Provide the [X, Y] coordinate of the cell's center where the given text is located.  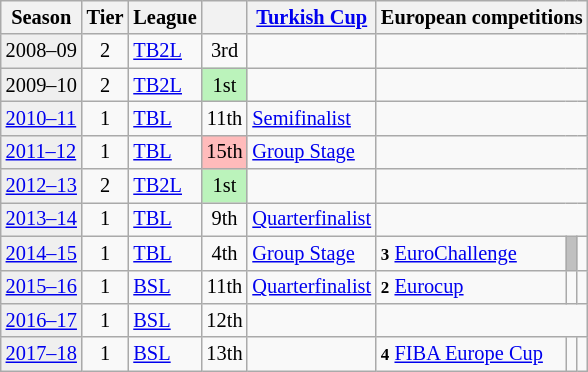
Season [42, 17]
European competitions [482, 17]
2016–17 [42, 320]
2010–11 [42, 118]
2011–12 [42, 152]
Tier [106, 17]
2015–16 [42, 287]
2014–15 [42, 253]
Turkish Cup [312, 17]
Semifinalist [312, 118]
4 FIBA Europe Cup [471, 354]
2017–18 [42, 354]
4th [225, 253]
3 EuroChallenge [471, 253]
3rd [225, 51]
2012–13 [42, 186]
2013–14 [42, 219]
League [164, 17]
13th [225, 354]
2 Eurocup [471, 287]
12th [225, 320]
15th [225, 152]
9th [225, 219]
2009–10 [42, 85]
2008–09 [42, 51]
